Search for the cell housing the specified text and yield its (x, y) center coordinate. 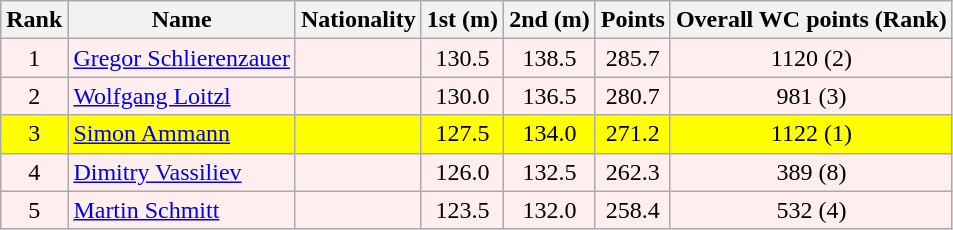
Gregor Schlierenzauer (182, 58)
Name (182, 20)
134.0 (550, 134)
285.7 (632, 58)
Nationality (358, 20)
130.5 (462, 58)
271.2 (632, 134)
Martin Schmitt (182, 210)
389 (8) (811, 172)
532 (4) (811, 210)
130.0 (462, 96)
Simon Ammann (182, 134)
Dimitry Vassiliev (182, 172)
3 (34, 134)
280.7 (632, 96)
126.0 (462, 172)
123.5 (462, 210)
132.0 (550, 210)
5 (34, 210)
Rank (34, 20)
1st (m) (462, 20)
136.5 (550, 96)
4 (34, 172)
1122 (1) (811, 134)
Points (632, 20)
262.3 (632, 172)
138.5 (550, 58)
Overall WC points (Rank) (811, 20)
258.4 (632, 210)
2 (34, 96)
Wolfgang Loitzl (182, 96)
981 (3) (811, 96)
1120 (2) (811, 58)
1 (34, 58)
132.5 (550, 172)
127.5 (462, 134)
2nd (m) (550, 20)
